Output the [X, Y] coordinate of the center of the cell containing the given text.  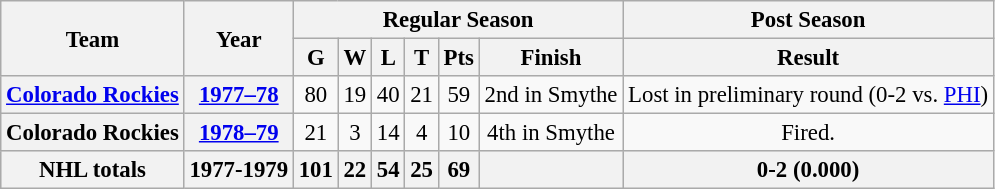
L [388, 58]
14 [388, 133]
Post Season [808, 20]
54 [388, 170]
101 [316, 170]
T [422, 58]
Regular Season [458, 20]
Team [92, 38]
4 [422, 133]
NHL totals [92, 170]
69 [458, 170]
Lost in preliminary round (0-2 vs. PHI) [808, 95]
G [316, 58]
2nd in Smythe [551, 95]
80 [316, 95]
25 [422, 170]
Finish [551, 58]
Pts [458, 58]
W [354, 58]
Year [238, 38]
40 [388, 95]
22 [354, 170]
1977-1979 [238, 170]
59 [458, 95]
10 [458, 133]
4th in Smythe [551, 133]
1977–78 [238, 95]
0-2 (0.000) [808, 170]
1978–79 [238, 133]
3 [354, 133]
19 [354, 95]
Result [808, 58]
Fired. [808, 133]
